For the text-containing cell, return its midpoint in (X, Y) coordinate format. 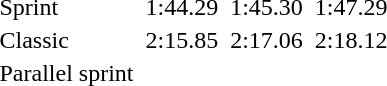
2:15.85 (182, 40)
2:17.06 (267, 40)
